Search for the cell housing the specified text and yield its (X, Y) center coordinate. 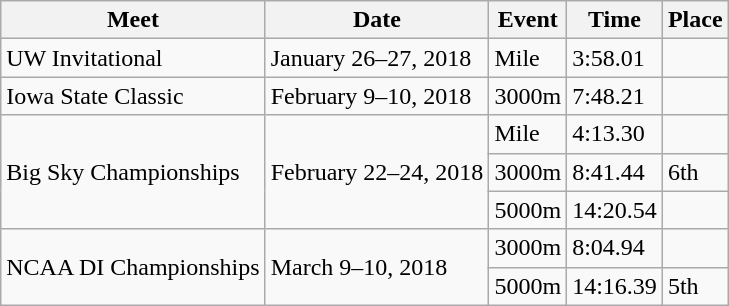
UW Invitational (133, 58)
February 22–24, 2018 (377, 172)
14:20.54 (615, 210)
14:16.39 (615, 286)
4:13.30 (615, 134)
5th (695, 286)
Big Sky Championships (133, 172)
Time (615, 20)
February 9–10, 2018 (377, 96)
7:48.21 (615, 96)
Date (377, 20)
3:58.01 (615, 58)
Iowa State Classic (133, 96)
8:04.94 (615, 248)
March 9–10, 2018 (377, 267)
January 26–27, 2018 (377, 58)
8:41.44 (615, 172)
Event (528, 20)
Meet (133, 20)
Place (695, 20)
6th (695, 172)
NCAA DI Championships (133, 267)
